For the text-containing cell, return its midpoint in (X, Y) coordinate format. 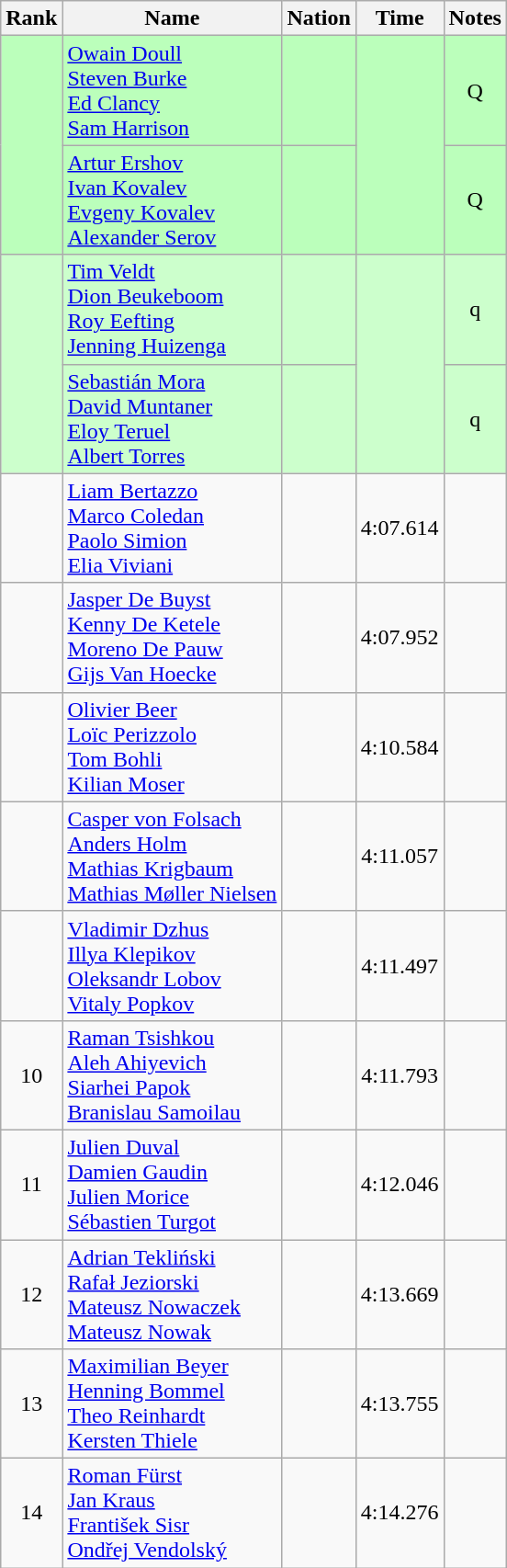
Adrian TeklińskiRafał JeziorskiMateusz NowaczekMateusz Nowak (173, 1294)
10 (31, 1075)
Maximilian BeyerHenning BommelTheo ReinhardtKersten Thiele (173, 1404)
Olivier BeerLoïc PerizzoloTom BohliKilian Moser (173, 746)
4:07.952 (400, 638)
Tim VeldtDion BeukeboomRoy EeftingJenning Huizenga (173, 309)
11 (31, 1184)
12 (31, 1294)
Rank (31, 18)
Roman FürstJan KrausFrantišek SisrOndřej Vendolský (173, 1513)
4:13.669 (400, 1294)
Liam BertazzoMarco ColedanPaolo SimionElia Viviani (173, 528)
4:14.276 (400, 1513)
Artur ErshovIvan KovalevEvgeny KovalevAlexander Serov (173, 200)
4:11.793 (400, 1075)
Jasper De BuystKenny De KeteleMoreno De PauwGijs Van Hoecke (173, 638)
Notes (475, 18)
Raman TsishkouAleh AhiyevichSiarhei PapokBranislau Samoilau (173, 1075)
Sebastián MoraDavid MuntanerEloy TeruelAlbert Torres (173, 419)
4:11.497 (400, 965)
13 (31, 1404)
4:07.614 (400, 528)
Julien DuvalDamien GaudinJulien MoriceSébastien Turgot (173, 1184)
Vladimir DzhusIllya KlepikovOleksandr LobovVitaly Popkov (173, 965)
Name (173, 18)
Casper von FolsachAnders HolmMathias KrigbaumMathias Møller Nielsen (173, 857)
Nation (319, 18)
4:13.755 (400, 1404)
4:10.584 (400, 746)
4:11.057 (400, 857)
Time (400, 18)
4:12.046 (400, 1184)
14 (31, 1513)
Owain DoullSteven BurkeEd ClancySam Harrison (173, 90)
